Scan for the cell matching the given text and deliver its [x, y] coordinate at center. 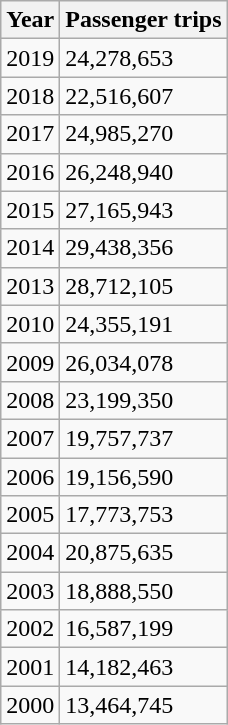
19,156,590 [144, 477]
20,875,635 [144, 553]
2002 [30, 629]
2007 [30, 438]
16,587,199 [144, 629]
14,182,463 [144, 667]
2015 [30, 210]
26,034,078 [144, 362]
18,888,550 [144, 591]
13,464,745 [144, 705]
2008 [30, 400]
24,278,653 [144, 58]
2010 [30, 324]
23,199,350 [144, 400]
Year [30, 20]
17,773,753 [144, 515]
27,165,943 [144, 210]
2018 [30, 96]
2009 [30, 362]
24,985,270 [144, 134]
2014 [30, 248]
26,248,940 [144, 172]
28,712,105 [144, 286]
2013 [30, 286]
29,438,356 [144, 248]
2006 [30, 477]
19,757,737 [144, 438]
2017 [30, 134]
2004 [30, 553]
24,355,191 [144, 324]
2005 [30, 515]
2001 [30, 667]
Passenger trips [144, 20]
2003 [30, 591]
2016 [30, 172]
2019 [30, 58]
22,516,607 [144, 96]
2000 [30, 705]
